Capture the cell that displays the provided text and extract its [X, Y] central coordinate. 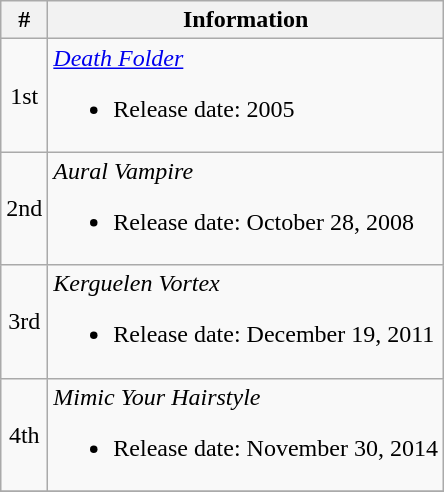
3rd [24, 322]
Mimic Your HairstyleRelease date: November 30, 2014 [246, 434]
Aural VampireRelease date: October 28, 2008 [246, 208]
Death FolderRelease date: 2005 [246, 96]
1st [24, 96]
# [24, 20]
2nd [24, 208]
Kerguelen VortexRelease date: December 19, 2011 [246, 322]
Information [246, 20]
4th [24, 434]
